Identify which cell holds the provided text, then report its [X, Y] central coordinate. 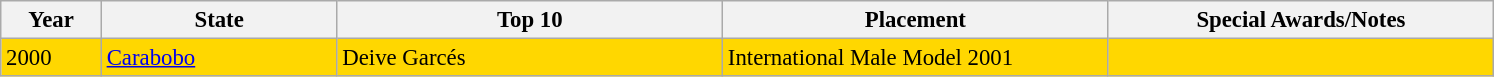
International Male Model 2001 [916, 58]
Special Awards/Notes [1301, 20]
Carabobo [219, 58]
Year [52, 20]
Placement [916, 20]
2000 [52, 58]
Deive Garcés [530, 58]
Top 10 [530, 20]
State [219, 20]
